Search for the cell housing the specified text and yield its [X, Y] center coordinate. 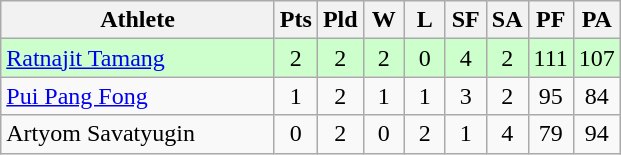
SF [466, 20]
L [424, 20]
111 [550, 58]
Pld [340, 20]
107 [596, 58]
84 [596, 96]
PA [596, 20]
95 [550, 96]
Athlete [138, 20]
PF [550, 20]
SA [507, 20]
Ratnajit Tamang [138, 58]
79 [550, 134]
94 [596, 134]
Pui Pang Fong [138, 96]
Pts [296, 20]
W [384, 20]
Artyom Savatyugin [138, 134]
3 [466, 96]
